Return [X, Y] of the center of cell containing provided text 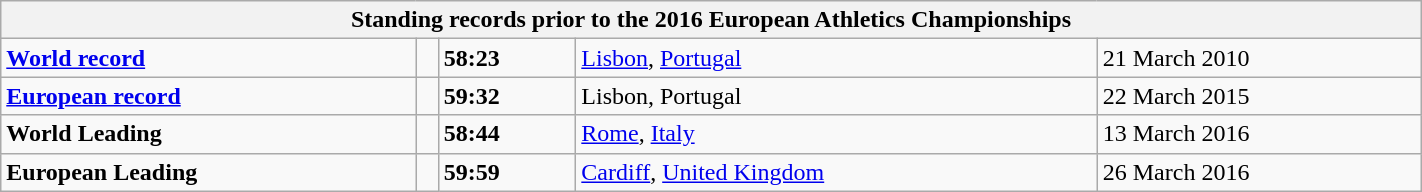
58:44 [507, 134]
22 March 2015 [1259, 96]
58:23 [507, 58]
59:59 [507, 172]
26 March 2016 [1259, 172]
59:32 [507, 96]
World record [208, 58]
World Leading [208, 134]
European Leading [208, 172]
Rome, Italy [836, 134]
21 March 2010 [1259, 58]
13 March 2016 [1259, 134]
Cardiff, United Kingdom [836, 172]
Standing records prior to the 2016 European Athletics Championships [711, 20]
European record [208, 96]
